Detect which cell encompasses the target text, then output its (x, y) center coordinate. 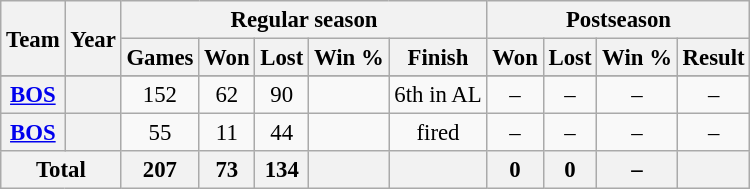
62 (227, 95)
44 (282, 133)
Total (61, 170)
Regular season (304, 20)
207 (160, 170)
fired (438, 133)
Result (714, 58)
Games (160, 58)
152 (160, 95)
90 (282, 95)
6th in AL (438, 95)
Year (93, 38)
55 (160, 133)
11 (227, 133)
Finish (438, 58)
Postseason (618, 20)
Team (33, 38)
73 (227, 170)
134 (282, 170)
